Determine the [x, y] coordinate at the center of the cell enclosing the given text.  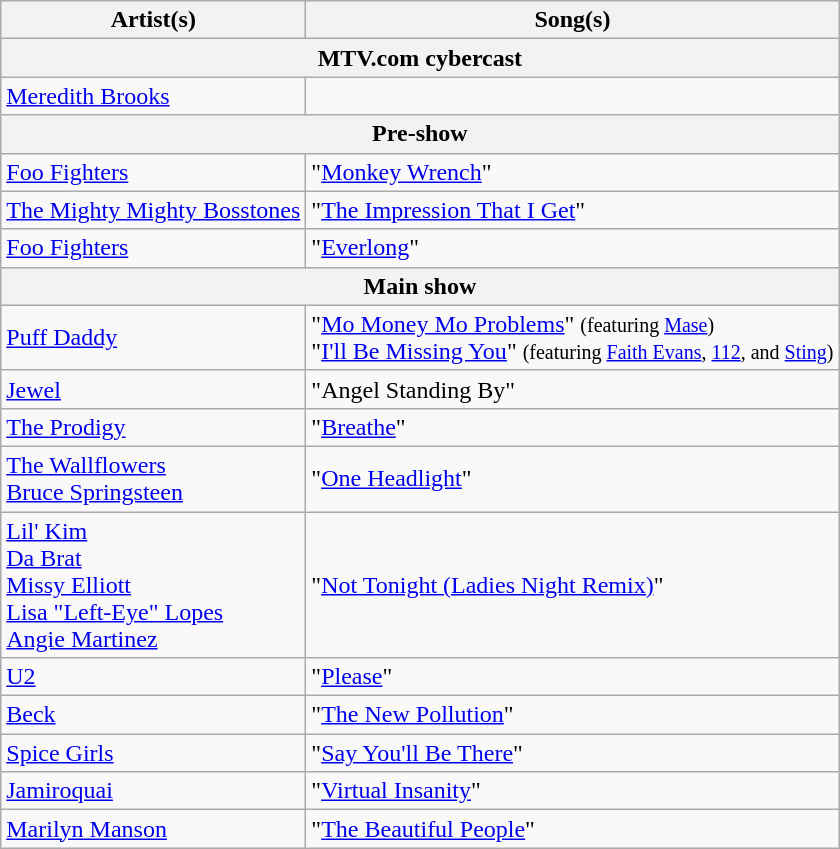
"Mo Money Mo Problems" (featuring Mase) "I'll Be Missing You" (featuring Faith Evans, 112, and Sting) [572, 338]
"Please" [572, 677]
"The Impression That I Get" [572, 210]
"Everlong" [572, 248]
The Wallflowers Bruce Springsteen [154, 478]
"The Beautiful People" [572, 829]
U2 [154, 677]
"Not Tonight (Ladies Night Remix)" [572, 585]
MTV.com cybercast [420, 58]
"Breathe" [572, 427]
Marilyn Manson [154, 829]
Main show [420, 286]
Meredith Brooks [154, 96]
Lil' Kim Da Brat Missy Elliott Lisa "Left-Eye" Lopes Angie Martinez [154, 585]
Artist(s) [154, 20]
"Angel Standing By" [572, 389]
The Mighty Mighty Bosstones [154, 210]
"The New Pollution" [572, 715]
"Virtual Insanity" [572, 791]
The Prodigy [154, 427]
Song(s) [572, 20]
"One Headlight" [572, 478]
Jamiroquai [154, 791]
Beck [154, 715]
Jewel [154, 389]
"Monkey Wrench" [572, 172]
Puff Daddy [154, 338]
Pre-show [420, 134]
"Say You'll Be There" [572, 753]
Spice Girls [154, 753]
